Locate the cell with the specified text and output its (X, Y) center coordinate. 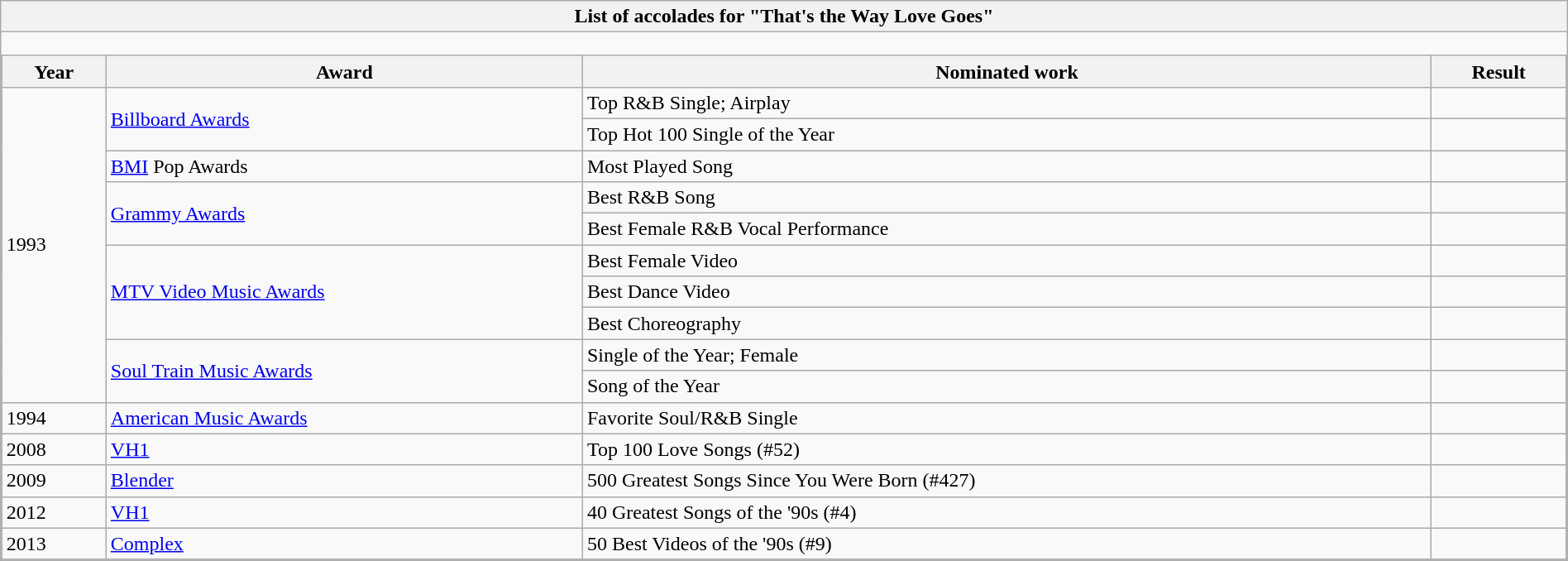
Nominated work (1006, 71)
Song of the Year (1006, 386)
Best Female R&B Vocal Performance (1006, 229)
List of accolades for "That's the Way Love Goes" (784, 17)
Top 100 Love Songs (#52) (1006, 449)
Complex (344, 544)
Single of the Year; Female (1006, 355)
Soul Train Music Awards (344, 371)
Favorite Soul/R&B Single (1006, 418)
MTV Video Music Awards (344, 292)
Billboard Awards (344, 118)
Top Hot 100 Single of the Year (1006, 134)
Best R&B Song (1006, 198)
2013 (54, 544)
Award (344, 71)
Year (54, 71)
1993 (54, 245)
40 Greatest Songs of the '90s (#4) (1006, 512)
American Music Awards (344, 418)
2009 (54, 481)
Top R&B Single; Airplay (1006, 103)
2008 (54, 449)
Grammy Awards (344, 213)
Result (1499, 71)
BMI Pop Awards (344, 166)
Best Dance Video (1006, 292)
50 Best Videos of the '90s (#9) (1006, 544)
2012 (54, 512)
1994 (54, 418)
500 Greatest Songs Since You Were Born (#427) (1006, 481)
Best Choreography (1006, 324)
Best Female Video (1006, 261)
Most Played Song (1006, 166)
Blender (344, 481)
